Search for the cell housing the specified text and yield its [X, Y] center coordinate. 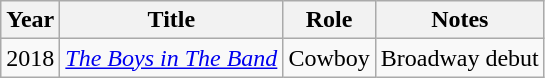
Title [172, 20]
2018 [30, 58]
Role [329, 20]
Cowboy [329, 58]
Year [30, 20]
Notes [460, 20]
Broadway debut [460, 58]
The Boys in The Band [172, 58]
